Determine the (X, Y) coordinate at the center of the cell enclosing the given text.  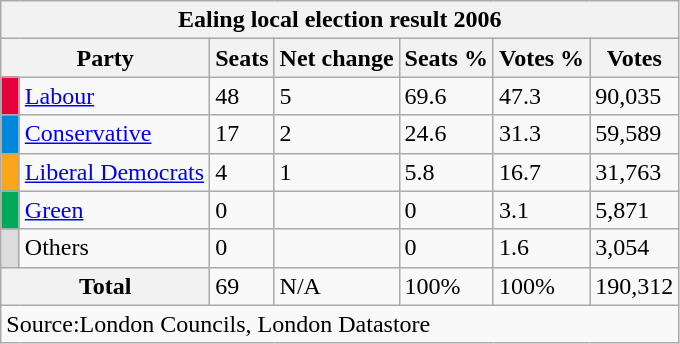
5,871 (634, 210)
Votes % (541, 58)
Party (106, 58)
Green (114, 210)
47.3 (541, 96)
Ealing local election result 2006 (340, 20)
3.1 (541, 210)
4 (242, 172)
N/A (336, 286)
Labour (114, 96)
1 (336, 172)
Seats % (446, 58)
Liberal Democrats (114, 172)
190,312 (634, 286)
1.6 (541, 248)
Total (106, 286)
Votes (634, 58)
Source:London Councils, London Datastore (340, 324)
31,763 (634, 172)
17 (242, 134)
Net change (336, 58)
Others (114, 248)
3,054 (634, 248)
5 (336, 96)
2 (336, 134)
90,035 (634, 96)
24.6 (446, 134)
Conservative (114, 134)
31.3 (541, 134)
59,589 (634, 134)
16.7 (541, 172)
48 (242, 96)
Seats (242, 58)
5.8 (446, 172)
69 (242, 286)
69.6 (446, 96)
